Identify which cell holds the provided text, then report its (X, Y) central coordinate. 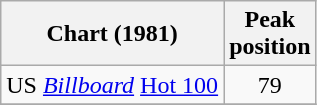
US Billboard Hot 100 (112, 85)
Peakposition (270, 34)
Chart (1981) (112, 34)
79 (270, 85)
